Output the [X, Y] coordinate of the center of the cell containing the given text.  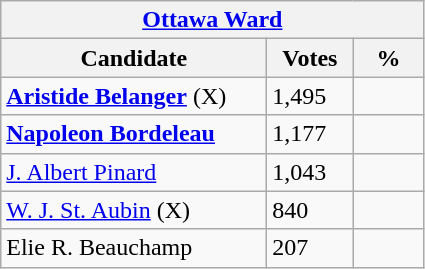
Ottawa Ward [212, 20]
% [388, 58]
1,177 [310, 134]
Elie R. Beauchamp [134, 248]
207 [310, 248]
Candidate [134, 58]
Napoleon Bordeleau [134, 134]
840 [310, 210]
1,495 [310, 96]
1,043 [310, 172]
Aristide Belanger (X) [134, 96]
W. J. St. Aubin (X) [134, 210]
Votes [310, 58]
J. Albert Pinard [134, 172]
